Scan for the cell matching the given text and deliver its (X, Y) coordinate at center. 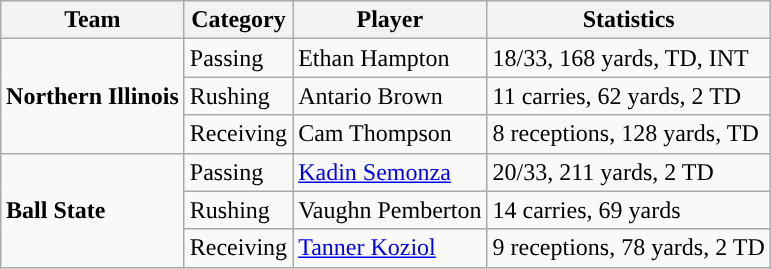
Kadin Semonza (390, 172)
Category (238, 20)
Statistics (628, 20)
18/33, 168 yards, TD, INT (628, 58)
20/33, 211 yards, 2 TD (628, 172)
Antario Brown (390, 96)
Ethan Hampton (390, 58)
Tanner Koziol (390, 248)
Vaughn Pemberton (390, 210)
8 receptions, 128 yards, TD (628, 134)
Cam Thompson (390, 134)
Northern Illinois (93, 96)
Ball State (93, 210)
11 carries, 62 yards, 2 TD (628, 96)
Team (93, 20)
9 receptions, 78 yards, 2 TD (628, 248)
14 carries, 69 yards (628, 210)
Player (390, 20)
